Locate the cell with the specified text and output its [X, Y] center coordinate. 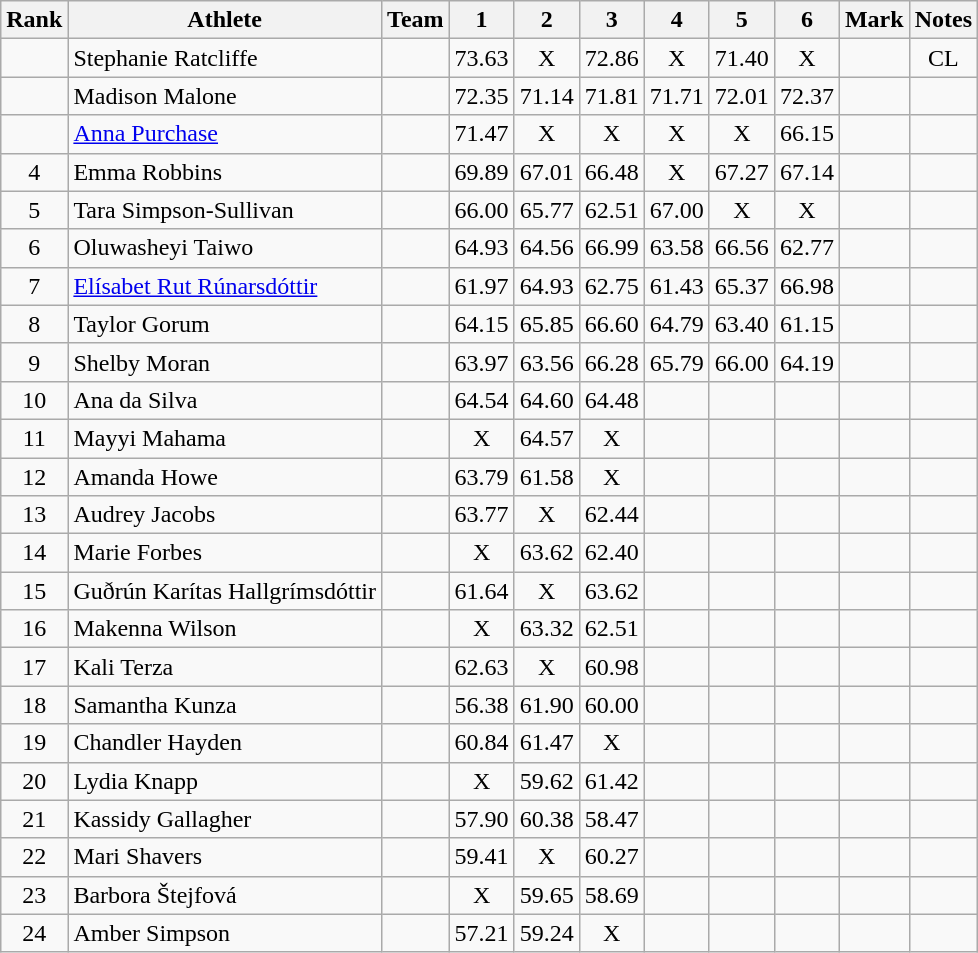
Mayyi Mahama [225, 438]
24 [34, 933]
64.60 [546, 400]
65.85 [546, 324]
64.54 [482, 400]
Notes [943, 20]
64.15 [482, 324]
67.27 [742, 172]
Shelby Moran [225, 362]
Kassidy Gallagher [225, 819]
Barbora Štejfová [225, 895]
19 [34, 743]
71.47 [482, 134]
Oluwasheyi Taiwo [225, 248]
57.21 [482, 933]
Tara Simpson-Sullivan [225, 210]
18 [34, 705]
Samantha Kunza [225, 705]
72.35 [482, 96]
8 [34, 324]
21 [34, 819]
71.14 [546, 96]
Amanda Howe [225, 477]
62.63 [482, 667]
66.56 [742, 248]
63.77 [482, 515]
59.62 [546, 781]
66.98 [806, 286]
Emma Robbins [225, 172]
Stephanie Ratcliffe [225, 58]
Madison Malone [225, 96]
61.47 [546, 743]
61.43 [676, 286]
61.97 [482, 286]
17 [34, 667]
3 [612, 20]
72.86 [612, 58]
15 [34, 591]
Amber Simpson [225, 933]
Makenna Wilson [225, 629]
9 [34, 362]
59.24 [546, 933]
73.63 [482, 58]
61.64 [482, 591]
60.98 [612, 667]
Rank [34, 20]
64.19 [806, 362]
63.58 [676, 248]
CL [943, 58]
Anna Purchase [225, 134]
62.75 [612, 286]
61.15 [806, 324]
60.84 [482, 743]
72.37 [806, 96]
59.65 [546, 895]
71.40 [742, 58]
65.77 [546, 210]
56.38 [482, 705]
64.56 [546, 248]
63.32 [546, 629]
2 [546, 20]
11 [34, 438]
Mari Shavers [225, 857]
66.99 [612, 248]
58.47 [612, 819]
67.01 [546, 172]
59.41 [482, 857]
61.58 [546, 477]
63.97 [482, 362]
Marie Forbes [225, 553]
65.37 [742, 286]
61.90 [546, 705]
Ana da Silva [225, 400]
Audrey Jacobs [225, 515]
72.01 [742, 96]
Guðrún Karítas Hallgrímsdóttir [225, 591]
60.27 [612, 857]
62.40 [612, 553]
13 [34, 515]
64.79 [676, 324]
7 [34, 286]
Chandler Hayden [225, 743]
20 [34, 781]
61.42 [612, 781]
69.89 [482, 172]
62.77 [806, 248]
12 [34, 477]
63.40 [742, 324]
66.15 [806, 134]
Athlete [225, 20]
66.60 [612, 324]
64.48 [612, 400]
67.00 [676, 210]
Taylor Gorum [225, 324]
Team [416, 20]
71.71 [676, 96]
10 [34, 400]
Lydia Knapp [225, 781]
60.38 [546, 819]
57.90 [482, 819]
66.28 [612, 362]
1 [482, 20]
58.69 [612, 895]
63.56 [546, 362]
Kali Terza [225, 667]
66.48 [612, 172]
16 [34, 629]
71.81 [612, 96]
67.14 [806, 172]
60.00 [612, 705]
14 [34, 553]
23 [34, 895]
62.44 [612, 515]
63.79 [482, 477]
Mark [874, 20]
22 [34, 857]
64.57 [546, 438]
65.79 [676, 362]
Elísabet Rut Rúnarsdóttir [225, 286]
